For the text-containing cell, return its midpoint in (X, Y) coordinate format. 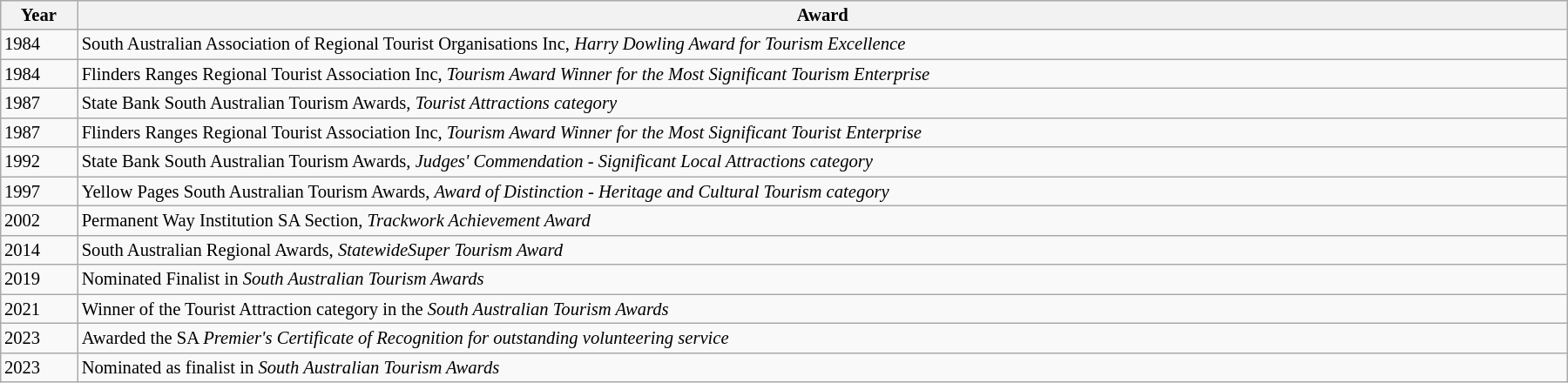
Winner of the Tourist Attraction category in the South Australian Tourism Awards (822, 309)
South Australian Association of Regional Tourist Organisations Inc, Harry Dowling Award for Tourism Excellence (822, 44)
2019 (38, 279)
Nominated as finalist in South Australian Tourism Awards (822, 367)
Flinders Ranges Regional Tourist Association Inc, Tourism Award Winner for the Most Significant Tourist Enterprise (822, 132)
Awarded the SA Premier's Certificate of Recognition for outstanding volunteering service (822, 339)
Yellow Pages South Australian Tourism Awards, Award of Distinction - Heritage and Cultural Tourism category (822, 191)
State Bank South Australian Tourism Awards, Judges' Commendation - Significant Local Attractions category (822, 162)
Nominated Finalist in South Australian Tourism Awards (822, 279)
Year (38, 15)
Flinders Ranges Regional Tourist Association Inc, Tourism Award Winner for the Most Significant Tourism Enterprise (822, 74)
State Bank South Australian Tourism Awards, Tourist Attractions category (822, 104)
1992 (38, 162)
Permanent Way Institution SA Section, Trackwork Achievement Award (822, 221)
2014 (38, 250)
1997 (38, 191)
2021 (38, 309)
South Australian Regional Awards, StatewideSuper Tourism Award (822, 250)
Award (822, 15)
2002 (38, 221)
